From the cell containing the given text, extract its center point as (X, Y) coordinate. 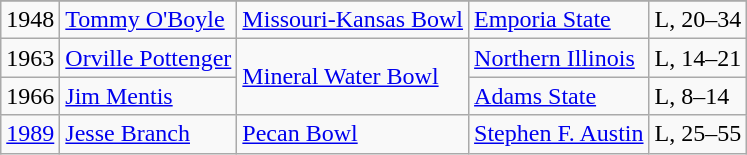
Tommy O'Boyle (148, 20)
1966 (30, 96)
Missouri-Kansas Bowl (353, 20)
Emporia State (559, 20)
Jesse Branch (148, 134)
L, 8–14 (698, 96)
Stephen F. Austin (559, 134)
L, 20–34 (698, 20)
Jim Mentis (148, 96)
Mineral Water Bowl (353, 77)
1989 (30, 134)
Pecan Bowl (353, 134)
1963 (30, 58)
L, 14–21 (698, 58)
1948 (30, 20)
L, 25–55 (698, 134)
Adams State (559, 96)
Orville Pottenger (148, 58)
Northern Illinois (559, 58)
